Capture the cell that displays the provided text and extract its [x, y] central coordinate. 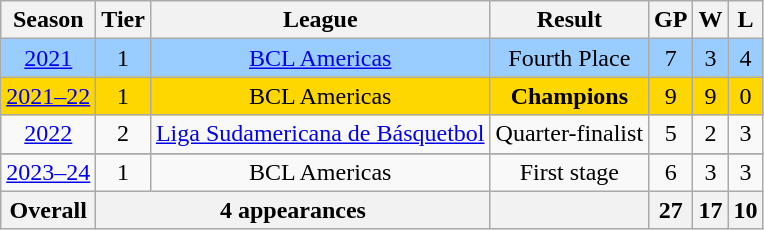
0 [746, 96]
League [320, 20]
Fourth Place [570, 58]
2021 [48, 58]
GP [671, 20]
5 [671, 134]
2023–24 [48, 172]
Liga Sudamericana de Básquetbol [320, 134]
7 [671, 58]
4 appearances [293, 210]
2021–22 [48, 96]
10 [746, 210]
Tier [124, 20]
Quarter-finalist [570, 134]
17 [710, 210]
Champions [570, 96]
Overall [48, 210]
Season [48, 20]
L [746, 20]
4 [746, 58]
27 [671, 210]
First stage [570, 172]
6 [671, 172]
2022 [48, 134]
W [710, 20]
Result [570, 20]
